Extract the (x, y) coordinate from the center of the cell holding the provided text.  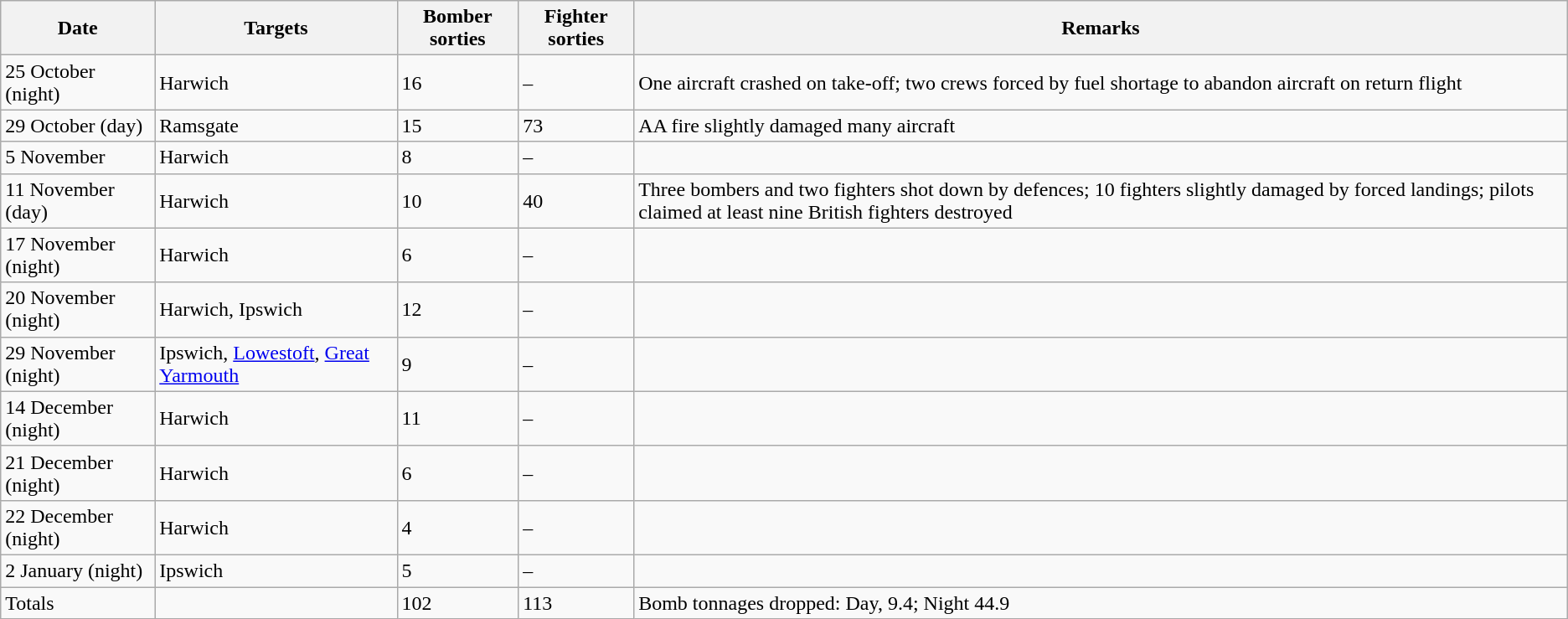
12 (457, 310)
One aircraft crashed on take-off; two crews forced by fuel shortage to abandon aircraft on return flight (1101, 82)
29 November (night) (78, 364)
Bomb tonnages dropped: Day, 9.4; Night 44.9 (1101, 602)
15 (457, 126)
113 (576, 602)
10 (457, 201)
40 (576, 201)
25 October (night) (78, 82)
73 (576, 126)
16 (457, 82)
22 December (night) (78, 528)
9 (457, 364)
Ipswich, Lowestoft, Great Yarmouth (276, 364)
11 November (day) (78, 201)
Bomber sorties (457, 28)
5 (457, 570)
Harwich, Ipswich (276, 310)
Totals (78, 602)
21 December (night) (78, 472)
Ipswich (276, 570)
Remarks (1101, 28)
2 January (night) (78, 570)
AA fire slightly damaged many aircraft (1101, 126)
Targets (276, 28)
8 (457, 157)
Ramsgate (276, 126)
Date (78, 28)
102 (457, 602)
20 November (night) (78, 310)
14 December (night) (78, 419)
17 November (night) (78, 255)
5 November (78, 157)
Fighter sorties (576, 28)
4 (457, 528)
29 October (day) (78, 126)
11 (457, 419)
